Scan for the cell matching the given text and deliver its (x, y) coordinate at center. 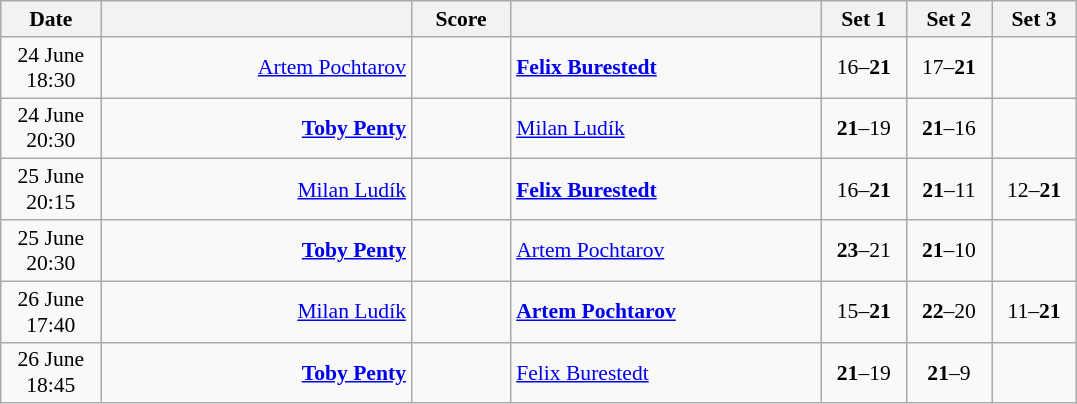
23–21 (864, 250)
21–10 (948, 250)
25 June20:30 (51, 250)
11–21 (1034, 312)
26 June17:40 (51, 312)
17–21 (948, 68)
21–11 (948, 190)
21–16 (948, 128)
25 June20:15 (51, 190)
Date (51, 19)
Score (461, 19)
Set 3 (1034, 19)
24 June20:30 (51, 128)
15–21 (864, 312)
22–20 (948, 312)
24 June18:30 (51, 68)
Set 1 (864, 19)
Set 2 (948, 19)
26 June18:45 (51, 372)
21–9 (948, 372)
12–21 (1034, 190)
